Find where the given text appears and provide that cell's center as [x, y] coordinate. 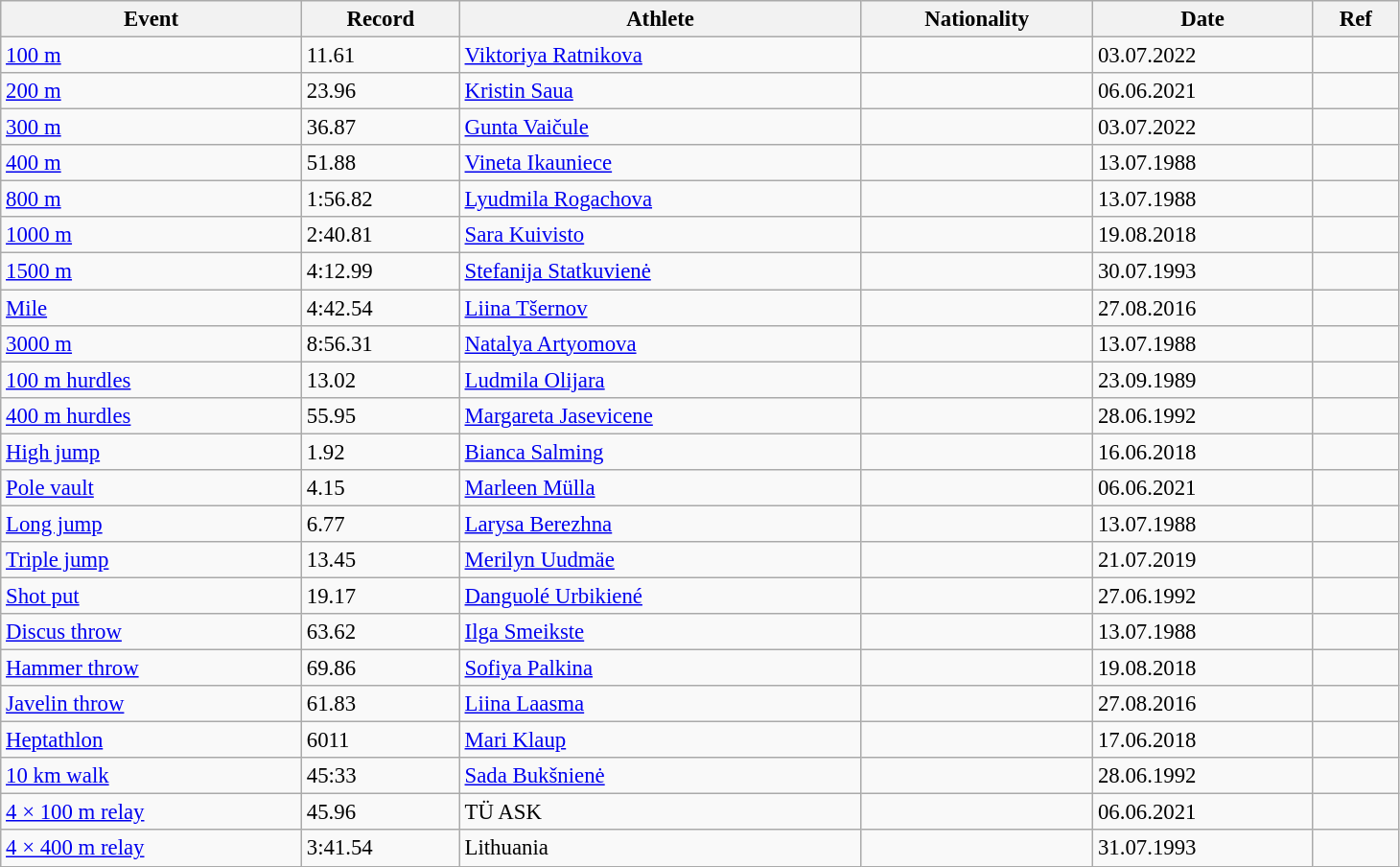
Liina Laasma [660, 704]
Triple jump [152, 560]
16.06.2018 [1202, 452]
Danguolé Urbikiené [660, 596]
Sada Bukšnienė [660, 776]
100 m hurdles [152, 380]
8:56.31 [380, 343]
Gunta Vaičule [660, 128]
Merilyn Uudmäe [660, 560]
Heptathlon [152, 740]
21.07.2019 [1202, 560]
1.92 [380, 452]
Lithuania [660, 849]
Javelin throw [152, 704]
Record [380, 19]
Natalya Artyomova [660, 343]
Pole vault [152, 488]
Stefanija Statkuvienė [660, 271]
Mile [152, 308]
Margareta Jasevicene [660, 415]
1:56.82 [380, 199]
61.83 [380, 704]
Date [1202, 19]
31.07.1993 [1202, 849]
23.09.1989 [1202, 380]
69.86 [380, 668]
Sara Kuivisto [660, 235]
Event [152, 19]
Kristin Saua [660, 91]
30.07.1993 [1202, 271]
3000 m [152, 343]
4 × 100 m relay [152, 812]
Ref [1356, 19]
45:33 [380, 776]
6.77 [380, 524]
Hammer throw [152, 668]
Ludmila Olijara [660, 380]
63.62 [380, 632]
200 m [152, 91]
800 m [152, 199]
55.95 [380, 415]
Sofiya Palkina [660, 668]
100 m [152, 56]
1000 m [152, 235]
4.15 [380, 488]
Vineta Ikauniece [660, 163]
Ilga Smeikste [660, 632]
10 km walk [152, 776]
13.45 [380, 560]
Larysa Berezhna [660, 524]
Marleen Mülla [660, 488]
300 m [152, 128]
Liina Tšernov [660, 308]
High jump [152, 452]
Long jump [152, 524]
4:12.99 [380, 271]
Lyudmila Rogachova [660, 199]
TÜ ASK [660, 812]
400 m [152, 163]
11.61 [380, 56]
4 × 400 m relay [152, 849]
13.02 [380, 380]
3:41.54 [380, 849]
Bianca Salming [660, 452]
Mari Klaup [660, 740]
400 m hurdles [152, 415]
51.88 [380, 163]
36.87 [380, 128]
4:42.54 [380, 308]
Athlete [660, 19]
1500 m [152, 271]
Discus throw [152, 632]
2:40.81 [380, 235]
23.96 [380, 91]
Viktoriya Ratnikova [660, 56]
6011 [380, 740]
17.06.2018 [1202, 740]
27.06.1992 [1202, 596]
19.17 [380, 596]
Shot put [152, 596]
Nationality [977, 19]
45.96 [380, 812]
